Scan for the cell matching the given text and deliver its [X, Y] coordinate at center. 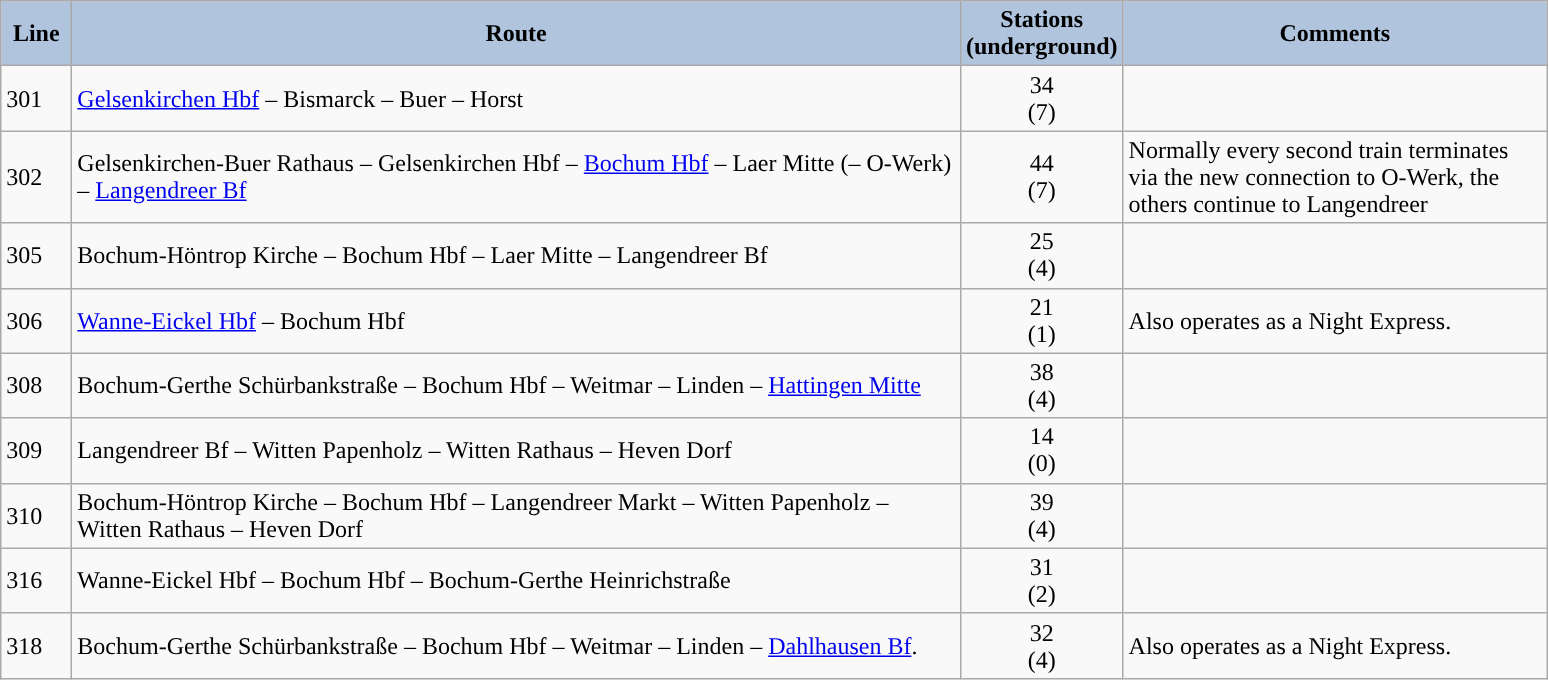
32(4) [1042, 646]
310 [36, 516]
309 [36, 450]
Stations (underground) [1042, 34]
301 [36, 98]
316 [36, 580]
21(1) [1042, 320]
25(4) [1042, 256]
44(7) [1042, 177]
Wanne-Eickel Hbf – Bochum Hbf – Bochum-Gerthe Heinrichstraße [516, 580]
14(0) [1042, 450]
Line [36, 34]
308 [36, 386]
305 [36, 256]
Route [516, 34]
Bochum-Höntrop Kirche – Bochum Hbf – Laer Mitte – Langendreer Bf [516, 256]
Comments [1335, 34]
31(2) [1042, 580]
34(7) [1042, 98]
Wanne-Eickel Hbf – Bochum Hbf [516, 320]
Gelsenkirchen-Buer Rathaus – Gelsenkirchen Hbf – Bochum Hbf – Laer Mitte (– O-Werk) – Langendreer Bf [516, 177]
318 [36, 646]
Bochum-Gerthe Schürbankstraße – Bochum Hbf – Weitmar – Linden – Dahlhausen Bf. [516, 646]
Normally every second train terminates via the new connection to O-Werk, the others continue to Langendreer [1335, 177]
306 [36, 320]
Bochum-Höntrop Kirche – Bochum Hbf – Langendreer Markt – Witten Papenholz – Witten Rathaus – Heven Dorf [516, 516]
Gelsenkirchen Hbf – Bismarck – Buer – Horst [516, 98]
39(4) [1042, 516]
Langendreer Bf – Witten Papenholz – Witten Rathaus – Heven Dorf [516, 450]
38(4) [1042, 386]
302 [36, 177]
Bochum-Gerthe Schürbankstraße – Bochum Hbf – Weitmar – Linden – Hattingen Mitte [516, 386]
